Provide the (X, Y) coordinate of the cell's center where the given text is located.  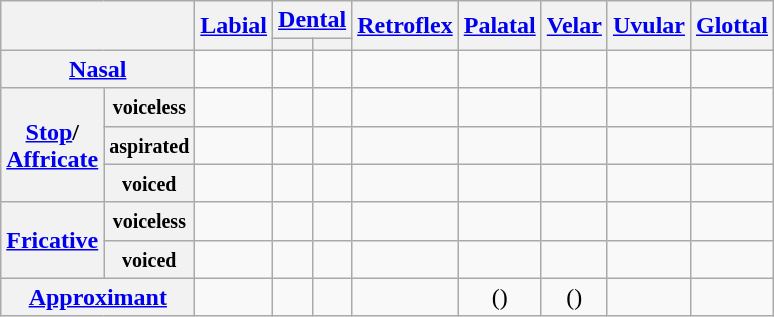
Dental (312, 20)
Glottal (732, 26)
Nasal (98, 69)
Stop/Affricate (52, 145)
Approximant (98, 297)
Fricative (52, 240)
Velar (574, 26)
Palatal (500, 26)
Retroflex (406, 26)
Labial (234, 26)
Uvular (648, 26)
aspirated (150, 145)
